Search for the cell housing the specified text and yield its (x, y) center coordinate. 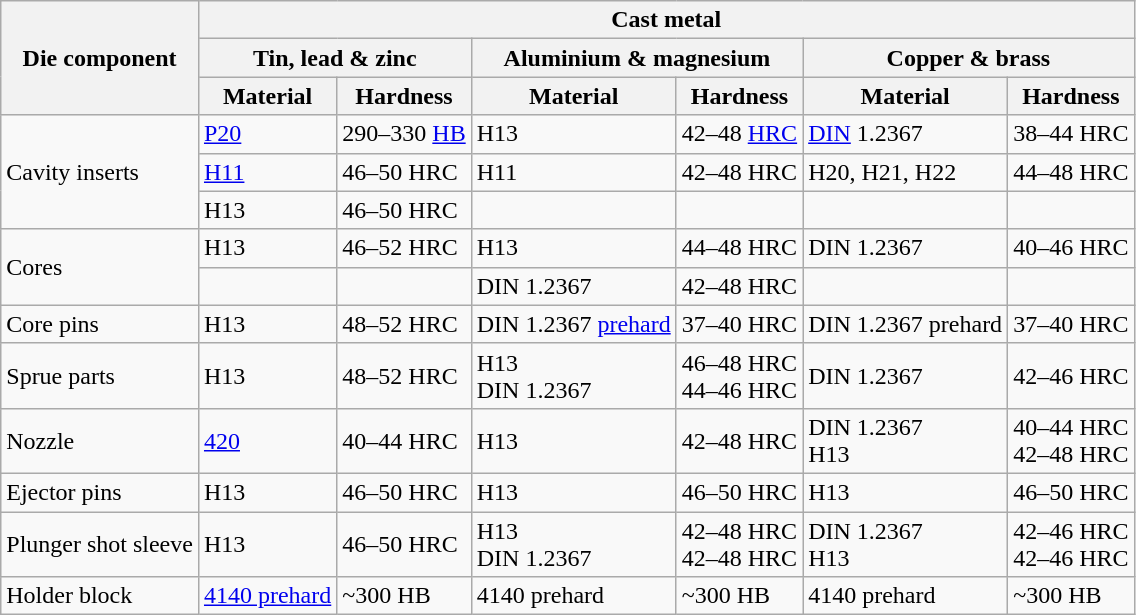
Tin, lead & zinc (334, 58)
42–48 HRC42–48 HRC (739, 544)
42–46 HRC42–46 HRC (1071, 544)
420 (267, 440)
40–46 HRC (1071, 248)
Aluminium & magnesium (636, 58)
Core pins (100, 324)
Copper & brass (968, 58)
Cores (100, 267)
38–44 HRC (1071, 134)
40–44 HRC (404, 440)
290–330 HB (404, 134)
Die component (100, 58)
Cavity inserts (100, 172)
P20 (267, 134)
Cast metal (666, 20)
Nozzle (100, 440)
Ejector pins (100, 492)
46–48 HRC44–46 HRC (739, 376)
40–44 HRC42–48 HRC (1071, 440)
Sprue parts (100, 376)
H20, H21, H22 (906, 172)
Holder block (100, 596)
46–52 HRC (404, 248)
Plunger shot sleeve (100, 544)
42–46 HRC (1071, 376)
